Capture the cell that displays the provided text and extract its (X, Y) central coordinate. 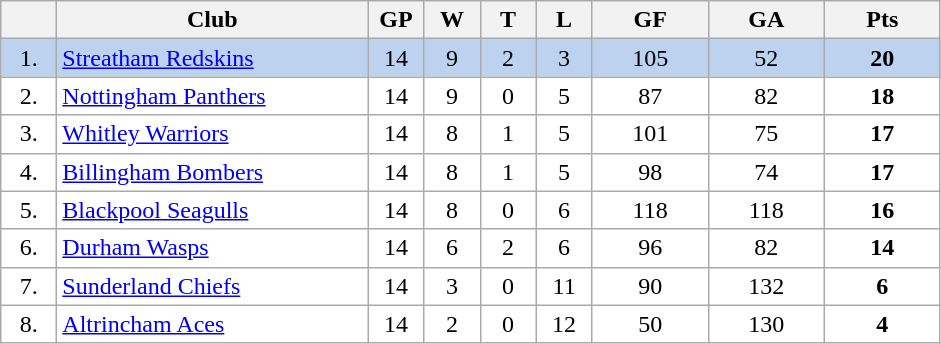
20 (882, 58)
Durham Wasps (212, 248)
Club (212, 20)
75 (766, 134)
12 (564, 324)
W (452, 20)
5. (29, 210)
Pts (882, 20)
11 (564, 286)
2. (29, 96)
GP (396, 20)
T (508, 20)
4 (882, 324)
96 (650, 248)
52 (766, 58)
50 (650, 324)
130 (766, 324)
3. (29, 134)
Streatham Redskins (212, 58)
6. (29, 248)
16 (882, 210)
GA (766, 20)
87 (650, 96)
7. (29, 286)
132 (766, 286)
18 (882, 96)
Blackpool Seagulls (212, 210)
L (564, 20)
GF (650, 20)
74 (766, 172)
1. (29, 58)
98 (650, 172)
8. (29, 324)
4. (29, 172)
Billingham Bombers (212, 172)
Whitley Warriors (212, 134)
Nottingham Panthers (212, 96)
101 (650, 134)
Sunderland Chiefs (212, 286)
105 (650, 58)
90 (650, 286)
Altrincham Aces (212, 324)
